Output the [x, y] coordinate of the center of the cell containing the given text.  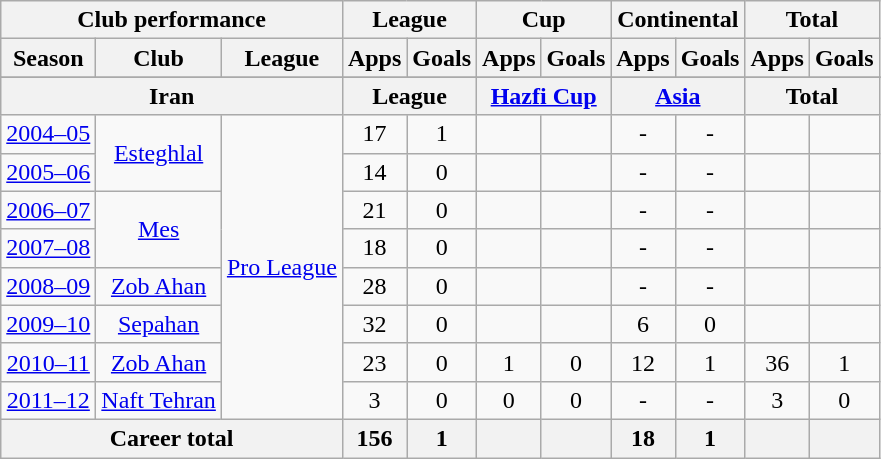
Continental [678, 20]
12 [643, 362]
Asia [678, 96]
2007–08 [48, 248]
21 [374, 210]
17 [374, 134]
6 [643, 324]
2010–11 [48, 362]
Hazfi Cup [544, 96]
Mes [159, 229]
28 [374, 286]
156 [374, 438]
Sepahan [159, 324]
Club performance [172, 20]
Season [48, 58]
Pro League [282, 267]
Iran [172, 96]
Club [159, 58]
32 [374, 324]
36 [777, 362]
Naft Tehran [159, 400]
2005–06 [48, 172]
2006–07 [48, 210]
Esteghlal [159, 153]
2004–05 [48, 134]
2011–12 [48, 400]
23 [374, 362]
14 [374, 172]
2008–09 [48, 286]
Career total [172, 438]
Cup [544, 20]
2009–10 [48, 324]
